Pinpoint the cell where the given text exists, returning its (X, Y) midpoint coordinate. 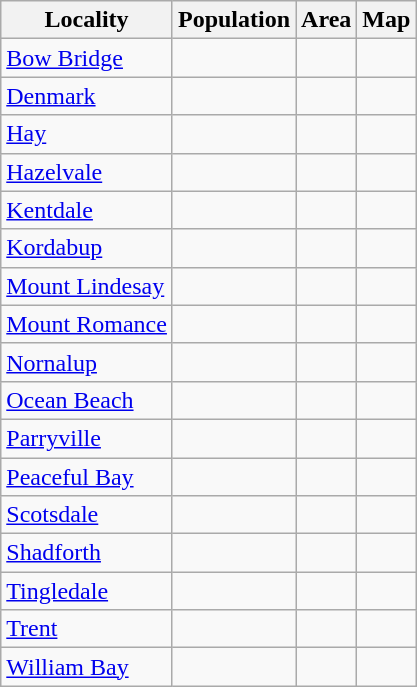
Scotsdale (87, 515)
Tingledale (87, 591)
Map (386, 20)
Locality (87, 20)
Hay (87, 134)
Mount Romance (87, 324)
Hazelvale (87, 172)
Parryville (87, 438)
Peaceful Bay (87, 477)
Nornalup (87, 362)
Trent (87, 629)
Shadforth (87, 553)
Kordabup (87, 248)
Kentdale (87, 210)
Denmark (87, 96)
Ocean Beach (87, 400)
Mount Lindesay (87, 286)
Bow Bridge (87, 58)
Area (326, 20)
Population (234, 20)
William Bay (87, 667)
